Return the (X, Y) coordinate for the center point of the cell that contains the specified text.  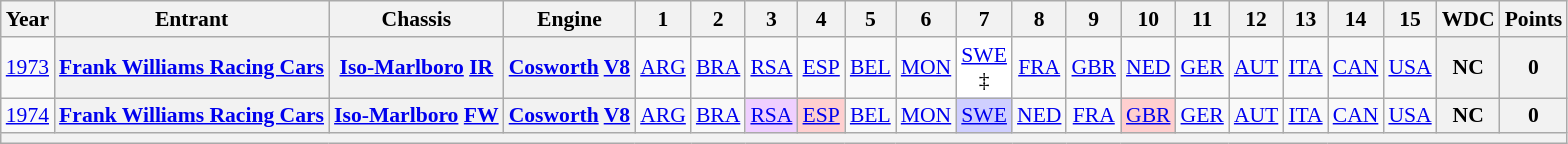
1973 (28, 68)
15 (1410, 19)
SWE (984, 116)
4 (822, 19)
7 (984, 19)
Chassis (416, 19)
8 (1039, 19)
Iso-Marlboro FW (416, 116)
3 (771, 19)
10 (1148, 19)
12 (1256, 19)
WDC (1468, 19)
11 (1202, 19)
1974 (28, 116)
6 (926, 19)
Points (1534, 19)
9 (1094, 19)
Iso-Marlboro IR (416, 68)
5 (870, 19)
SWE‡ (984, 68)
14 (1356, 19)
Engine (570, 19)
Year (28, 19)
2 (718, 19)
Entrant (192, 19)
1 (663, 19)
13 (1305, 19)
